Return (X, Y) of the center of cell containing provided text 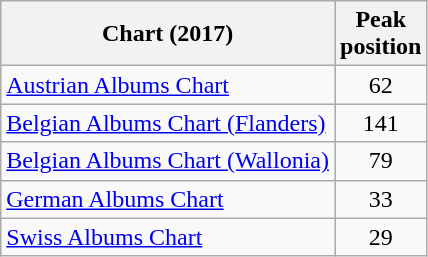
79 (380, 161)
141 (380, 123)
33 (380, 199)
62 (380, 85)
Belgian Albums Chart (Wallonia) (168, 161)
Austrian Albums Chart (168, 85)
29 (380, 237)
Chart (2017) (168, 34)
Belgian Albums Chart (Flanders) (168, 123)
Peakposition (380, 34)
German Albums Chart (168, 199)
Swiss Albums Chart (168, 237)
